For the text-containing cell, return its midpoint in (x, y) coordinate format. 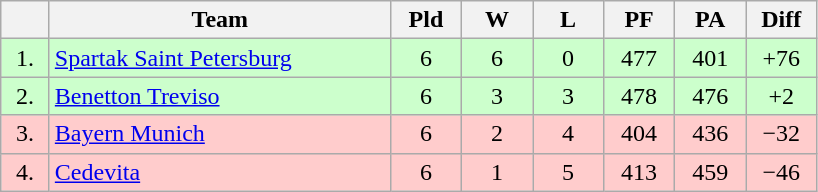
−32 (782, 134)
Pld (426, 20)
Diff (782, 20)
478 (640, 96)
Cedevita (220, 172)
2 (496, 134)
459 (710, 172)
0 (568, 58)
1. (26, 58)
2. (26, 96)
4 (568, 134)
Team (220, 20)
401 (710, 58)
+76 (782, 58)
W (496, 20)
4. (26, 172)
L (568, 20)
476 (710, 96)
Benetton Treviso (220, 96)
PA (710, 20)
−46 (782, 172)
5 (568, 172)
413 (640, 172)
Bayern Munich (220, 134)
+2 (782, 96)
Spartak Saint Petersburg (220, 58)
436 (710, 134)
3. (26, 134)
404 (640, 134)
1 (496, 172)
477 (640, 58)
PF (640, 20)
